Scan for the cell matching the given text and deliver its (X, Y) coordinate at center. 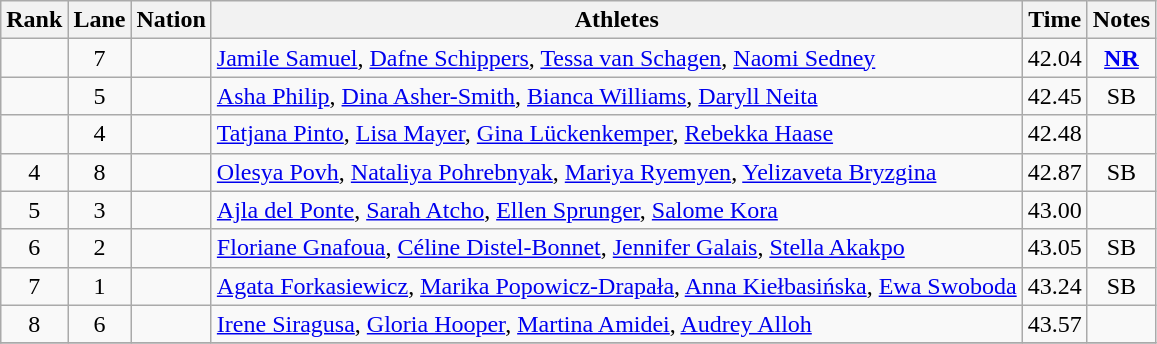
1 (100, 286)
Notes (1121, 20)
3 (100, 210)
Asha Philip, Dina Asher-Smith, Bianca Williams, Daryll Neita (616, 96)
43.57 (1054, 324)
Athletes (616, 20)
Olesya Povh, Nataliya Pohrebnyak, Mariya Ryemyen, Yelizaveta Bryzgina (616, 172)
42.87 (1054, 172)
Irene Siragusa, Gloria Hooper, Martina Amidei, Audrey Alloh (616, 324)
43.24 (1054, 286)
Floriane Gnafoua, Céline Distel-Bonnet, Jennifer Galais, Stella Akakpo (616, 248)
Agata Forkasiewicz, Marika Popowicz-Drapała, Anna Kiełbasińska, Ewa Swoboda (616, 286)
Nation (171, 20)
2 (100, 248)
Ajla del Ponte, Sarah Atcho, Ellen Sprunger, Salome Kora (616, 210)
Jamile Samuel, Dafne Schippers, Tessa van Schagen, Naomi Sedney (616, 58)
Rank (34, 20)
43.00 (1054, 210)
42.48 (1054, 134)
Lane (100, 20)
NR (1121, 58)
Time (1054, 20)
42.04 (1054, 58)
43.05 (1054, 248)
42.45 (1054, 96)
Tatjana Pinto, Lisa Mayer, Gina Lückenkemper, Rebekka Haase (616, 134)
